Return the [X, Y] coordinate for the center point of the cell that contains the specified text.  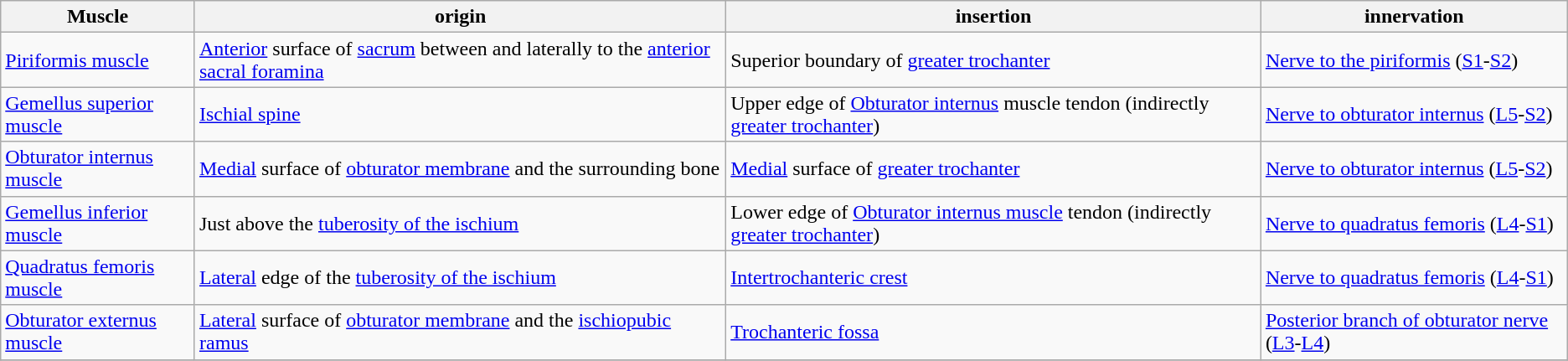
Piriformis muscle [98, 60]
Intertrochanteric crest [993, 278]
Superior boundary of greater trochanter [993, 60]
Gemellus superior muscle [98, 114]
Just above the tuberosity of the ischium [460, 223]
Muscle [98, 17]
Anterior surface of sacrum between and laterally to the anterior sacral foramina [460, 60]
Ischial spine [460, 114]
Posterior branch of obturator nerve (L3-L4) [1414, 332]
origin [460, 17]
Trochanteric fossa [993, 332]
Gemellus inferior muscle [98, 223]
insertion [993, 17]
Obturator externus muscle [98, 332]
Lower edge of Obturator internus muscle tendon (indirectly greater trochanter) [993, 223]
Lateral surface of obturator membrane and the ischiopubic ramus [460, 332]
Quadratus femoris muscle [98, 278]
Lateral edge of the tuberosity of the ischium [460, 278]
Obturator internus muscle [98, 169]
Medial surface of greater trochanter [993, 169]
Medial surface of obturator membrane and the surrounding bone [460, 169]
Nerve to the piriformis (S1-S2) [1414, 60]
innervation [1414, 17]
Upper edge of Obturator internus muscle tendon (indirectly greater trochanter) [993, 114]
